Search for the cell housing the specified text and yield its [x, y] center coordinate. 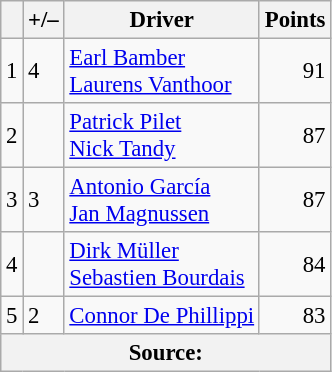
84 [294, 264]
Driver [162, 20]
83 [294, 316]
Connor De Phillippi [162, 316]
5 [12, 316]
Antonio García Jan Magnussen [162, 200]
91 [294, 72]
1 [12, 72]
Points [294, 20]
Patrick Pilet Nick Tandy [162, 136]
Dirk Müller Sebastien Bourdais [162, 264]
Source: [166, 353]
Earl Bamber Laurens Vanthoor [162, 72]
+/– [44, 20]
